Return [X, Y] of the center of cell containing provided text 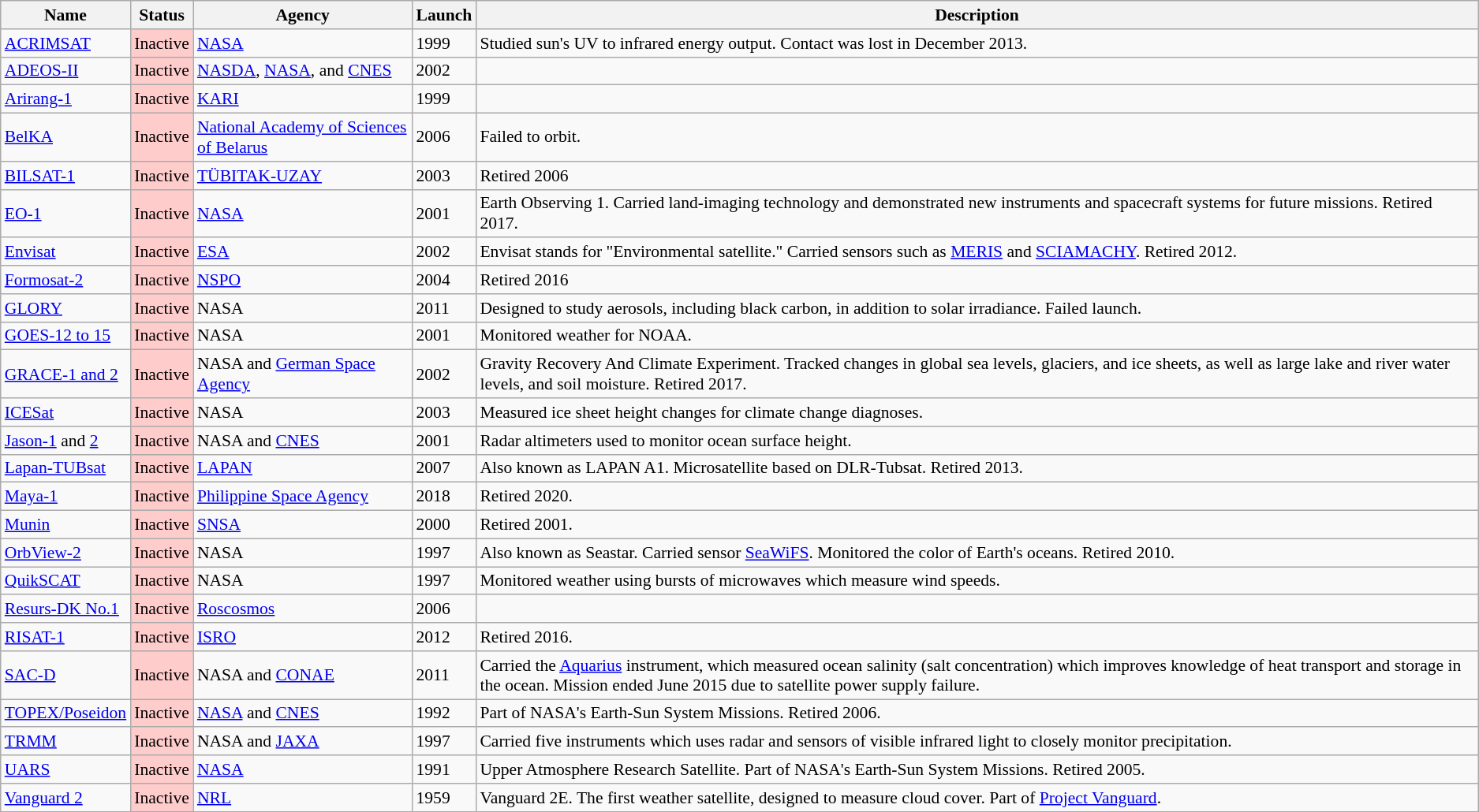
1992 [443, 713]
NRL [303, 798]
Carried five instruments which uses radar and sensors of visible infrared light to closely monitor precipitation. [977, 742]
Studied sun's UV to infrared energy output. Contact was lost in December 2013. [977, 43]
Envisat [65, 252]
Part of NASA's Earth-Sun System Missions. Retired 2006. [977, 713]
Retired 2006 [977, 176]
Also known as Seastar. Carried sensor SeaWiFS. Monitored the color of Earth's oceans. Retired 2010. [977, 553]
Vanguard 2 [65, 798]
NASA and German Space Agency [303, 374]
EO-1 [65, 213]
BelKA [65, 137]
Monitored weather using bursts of microwaves which measure wind speeds. [977, 581]
2007 [443, 468]
Upper Atmosphere Research Satellite. Part of NASA's Earth-Sun System Missions. Retired 2005. [977, 769]
GLORY [65, 308]
ADEOS-II [65, 71]
Designed to study aerosols, including black carbon, in addition to solar irradiance. Failed launch. [977, 308]
UARS [65, 769]
Earth Observing 1. Carried land-imaging technology and demonstrated new instruments and spacecraft systems for future missions. Retired 2017. [977, 213]
TRMM [65, 742]
Failed to orbit. [977, 137]
Envisat stands for "Environmental satellite." Carried sensors such as MERIS and SCIAMACHY. Retired 2012. [977, 252]
Jason-1 and 2 [65, 441]
Radar altimeters used to monitor ocean surface height. [977, 441]
Vanguard 2E. The first weather satellite, designed to measure cloud cover. Part of Project Vanguard. [977, 798]
Name [65, 15]
Launch [443, 15]
ISRO [303, 637]
Status [162, 15]
ACRIMSAT [65, 43]
KARI [303, 99]
Arirang-1 [65, 99]
LAPAN [303, 468]
2018 [443, 497]
OrbView-2 [65, 553]
ESA [303, 252]
SNSA [303, 525]
BILSAT-1 [65, 176]
Retired 2020. [977, 497]
National Academy of Sciences of Belarus [303, 137]
Description [977, 15]
Munin [65, 525]
Retired 2016. [977, 637]
Philippine Space Agency [303, 497]
Roscosmos [303, 609]
Measured ice sheet height changes for climate change diagnoses. [977, 412]
Lapan-TUBsat [65, 468]
TÜBITAK-UZAY [303, 176]
RISAT-1 [65, 637]
GOES-12 to 15 [65, 336]
Maya-1 [65, 497]
Also known as LAPAN A1. Microsatellite based on DLR-Tubsat. Retired 2013. [977, 468]
Retired 2016 [977, 280]
1991 [443, 769]
1959 [443, 798]
ICESat [65, 412]
Formosat-2 [65, 280]
SAC-D [65, 675]
Monitored weather for NOAA. [977, 336]
2012 [443, 637]
2000 [443, 525]
NASA and CONAE [303, 675]
Resurs-DK No.1 [65, 609]
QuikSCAT [65, 581]
Retired 2001. [977, 525]
NSPO [303, 280]
2004 [443, 280]
Agency [303, 15]
TOPEX/Poseidon [65, 713]
NASA and JAXA [303, 742]
NASDA, NASA, and CNES [303, 71]
GRACE-1 and 2 [65, 374]
